Find where the given text appears and provide that cell's center as (X, Y) coordinate. 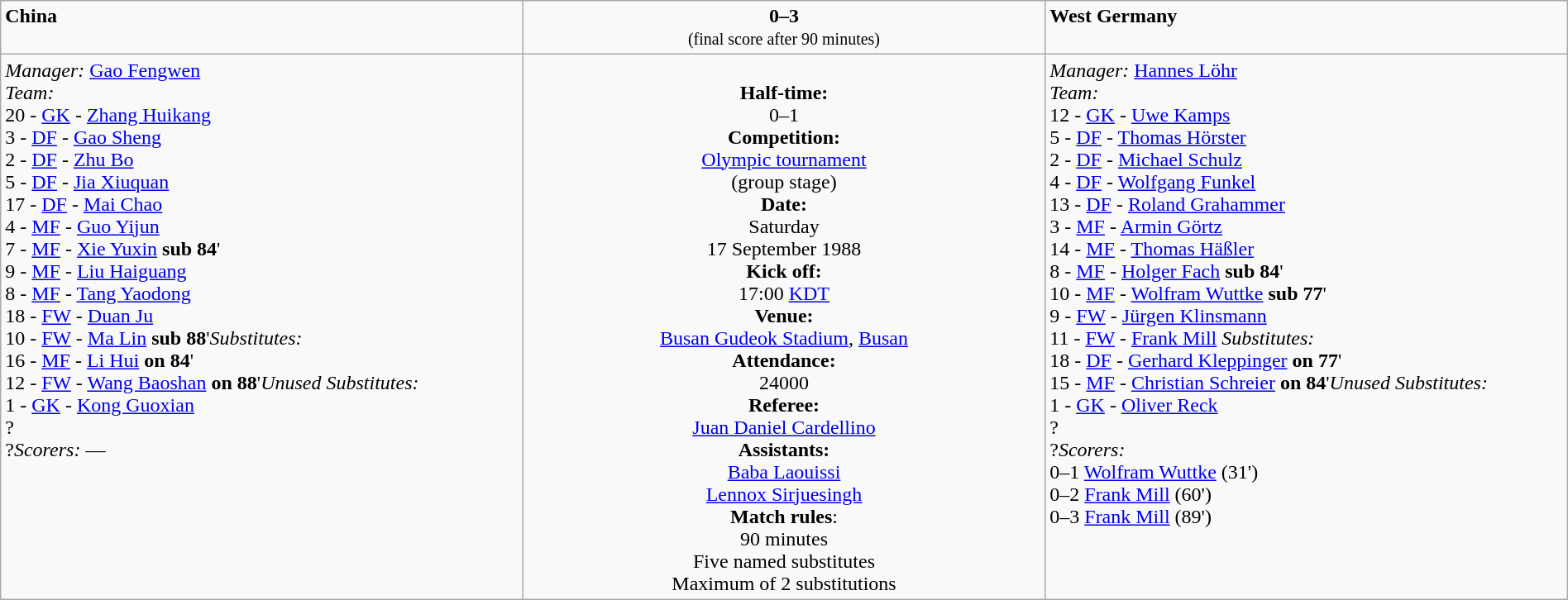
West Germany (1307, 28)
0–3(final score after 90 minutes) (784, 28)
China (262, 28)
